Find where the given text appears and provide that cell's center as (X, Y) coordinate. 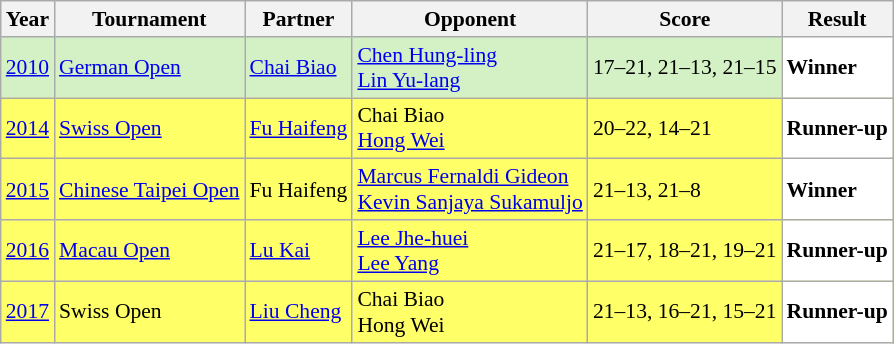
Liu Cheng (298, 312)
Chen Hung-ling Lin Yu-lang (470, 68)
Macau Open (149, 250)
21–13, 16–21, 15–21 (685, 312)
21–17, 18–21, 19–21 (685, 250)
Lee Jhe-huei Lee Yang (470, 250)
17–21, 21–13, 21–15 (685, 68)
2016 (28, 250)
2015 (28, 190)
2017 (28, 312)
Opponent (470, 19)
Lu Kai (298, 250)
Chai Biao (298, 68)
Tournament (149, 19)
German Open (149, 68)
Year (28, 19)
21–13, 21–8 (685, 190)
Marcus Fernaldi Gideon Kevin Sanjaya Sukamuljo (470, 190)
Result (838, 19)
Score (685, 19)
20–22, 14–21 (685, 128)
2014 (28, 128)
Chinese Taipei Open (149, 190)
Partner (298, 19)
2010 (28, 68)
